Provide the [x, y] coordinate of the cell's center where the given text is located.  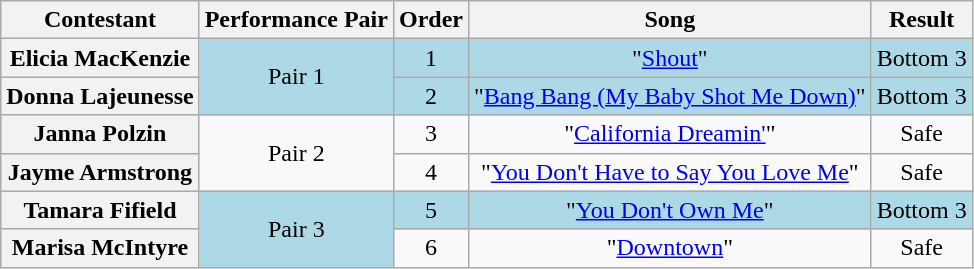
Performance Pair [296, 20]
Pair 1 [296, 77]
Contestant [100, 20]
Janna Polzin [100, 134]
Marisa McIntyre [100, 248]
"Downtown" [670, 248]
6 [430, 248]
Elicia MacKenzie [100, 58]
2 [430, 96]
Jayme Armstrong [100, 172]
"Bang Bang (My Baby Shot Me Down)" [670, 96]
Donna Lajeunesse [100, 96]
"California Dreamin'" [670, 134]
3 [430, 134]
Song [670, 20]
Pair 3 [296, 229]
Order [430, 20]
1 [430, 58]
Result [922, 20]
"Shout" [670, 58]
"You Don't Own Me" [670, 210]
Pair 2 [296, 153]
4 [430, 172]
Tamara Fifield [100, 210]
"You Don't Have to Say You Love Me" [670, 172]
5 [430, 210]
